Return the (X, Y) coordinate for the center point of the cell that contains the specified text.  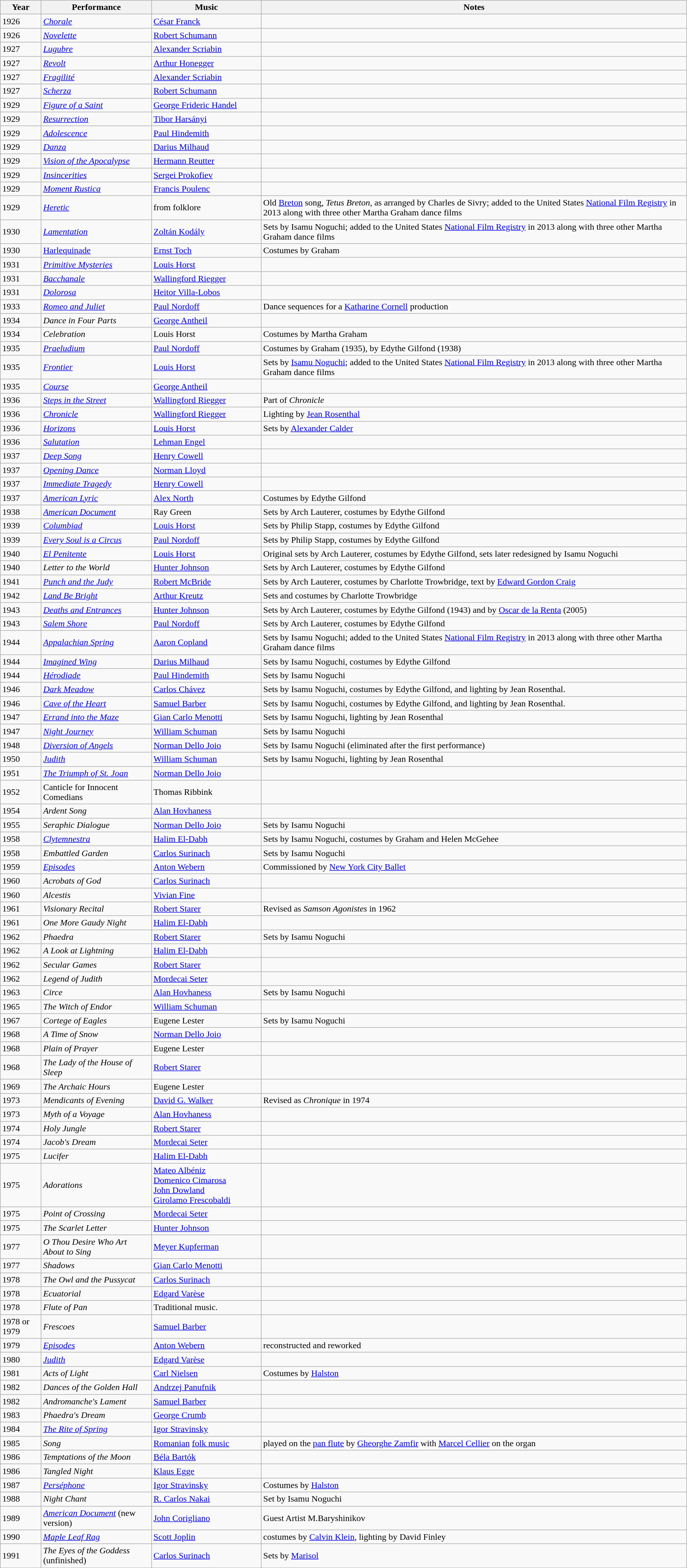
Land Be Bright (96, 596)
Ray Green (206, 512)
Figure of a Saint (96, 105)
1989 (21, 1518)
American Document (new version) (96, 1518)
Adolescence (96, 133)
Arthur Honegger (206, 63)
1965 (21, 1007)
Year (21, 7)
Flute of Pan (96, 1307)
Sets and costumes by Charlotte Trowbridge (474, 596)
American Lyric (96, 498)
1969 (21, 1086)
Lehman Engel (206, 442)
A Time of Snow (96, 1034)
Phaedra's Dream (96, 1415)
Columbiad (96, 526)
Meyer Kupferman (206, 1247)
Ardent Song (96, 811)
Hermann Reutter (206, 161)
Heretic (96, 208)
Embattled Garden (96, 853)
The Eyes of the Goddess (unfinished) (96, 1556)
Arthur Kreutz (206, 596)
Opening Dance (96, 470)
Bacchanale (96, 279)
Guest Artist M.Baryshinikov (474, 1518)
Phaedra (96, 937)
Adorations (96, 1185)
Deep Song (96, 456)
1955 (21, 825)
Imagined Wing (96, 662)
1938 (21, 512)
Sets by Arch Lauterer, costumes by Charlotte Trowbridge, text by Edward Gordon Craig (474, 582)
Romanian folk music (206, 1443)
Traditional music. (206, 1307)
Vision of the Apocalypse (96, 161)
Temptations of the Moon (96, 1457)
Ecuatorial (96, 1294)
1963 (21, 993)
Point of Crossing (96, 1214)
Romeo and Juliet (96, 306)
Insincerities (96, 175)
Appalachian Spring (96, 642)
Andromanche's Lament (96, 1401)
Tibor Harsányi (206, 119)
Every Soul is a Circus (96, 540)
Shadows (96, 1266)
Song (96, 1443)
Circe (96, 993)
Notes (474, 7)
Acts of Light (96, 1373)
Ernst Toch (206, 251)
Set by Isamu Noguchi (474, 1499)
1990 (21, 1537)
The Owl and the Pussycat (96, 1280)
Hérodiade (96, 676)
The Scarlet Letter (96, 1228)
Immediate Tragedy (96, 484)
Canticle for Innocent Comedians (96, 792)
Sets by Arch Lauterer, costumes by Edythe Gilfond (1943) and by Oscar de la Renta (2005) (474, 610)
O Thou Desire Who Art About to Sing (96, 1247)
1983 (21, 1415)
Scherza (96, 91)
Music (206, 7)
Sets by Isamu Noguchi (eliminated after the first performance) (474, 745)
Revised as Samson Agonistes in 1962 (474, 909)
Night Journey (96, 731)
Cortege of Eagles (96, 1021)
Course (96, 386)
Aaron Copland (206, 642)
Andrzej Panufnik (206, 1387)
Lighting by Jean Rosenthal (474, 414)
Salutation (96, 442)
1988 (21, 1499)
Chronicle (96, 414)
1967 (21, 1021)
1952 (21, 792)
George Frideric Handel (206, 105)
1959 (21, 867)
Visionary Recital (96, 909)
Sets by Alexander Calder (474, 428)
Errand into the Maze (96, 717)
The Lady of the House of Sleep (96, 1067)
1948 (21, 745)
Dance sequences for a Katharine Cornell production (474, 306)
reconstructed and reworked (474, 1345)
George Crumb (206, 1415)
Legend of Judith (96, 979)
Jacob's Dream (96, 1142)
1941 (21, 582)
Plain of Prayer (96, 1048)
Salem Shore (96, 623)
Costumes by Martha Graham (474, 334)
Sets by Isamu Noguchi, costumes by Edythe Gilfond (474, 662)
Clytemnestra (96, 839)
Sets by Isamu Noguchi, costumes by Graham and Helen McGehee (474, 839)
Letter to the World (96, 568)
Sergei Prokofiev (206, 175)
1979 (21, 1345)
1933 (21, 306)
1978 or 1979 (21, 1326)
costumes by Calvin Klein, lighting by David Finley (474, 1537)
Novelette (96, 35)
César Franck (206, 21)
1991 (21, 1556)
Lugubre (96, 49)
American Document (96, 512)
1951 (21, 773)
Harlequinade (96, 251)
Seraphic Dialogue (96, 825)
El Penitente (96, 554)
Béla Bartók (206, 1457)
John Corigliano (206, 1518)
Part of Chronicle (474, 400)
Steps in the Street (96, 400)
Dances of the Golden Hall (96, 1387)
Night Chant (96, 1499)
Vivian Fine (206, 895)
Punch and the Judy (96, 582)
Mateo AlbénizDomenico CimarosaJohn DowlandGirolamo Frescobaldi (206, 1185)
Dark Meadow (96, 690)
Primitive Mysteries (96, 265)
Chorale (96, 21)
Commissioned by New York City Ballet (474, 867)
Maple Leaf Rag (96, 1537)
Frontier (96, 367)
Carl Nielsen (206, 1373)
1987 (21, 1485)
Dance in Four Parts (96, 320)
Norman Lloyd (206, 470)
Horizons (96, 428)
Costumes by Edythe Gilfond (474, 498)
Diversion of Angels (96, 745)
A Look at Lightning (96, 951)
Carlos Chávez (206, 690)
Thomas Ribbink (206, 792)
1980 (21, 1359)
Lucifer (96, 1156)
1954 (21, 811)
One More Gaudy Night (96, 923)
Heitor Villa-Lobos (206, 292)
Moment Rustica (96, 189)
Costumes by Graham (474, 251)
Tangled Night (96, 1471)
Klaus Egge (206, 1471)
Sets by Marisol (474, 1556)
Lamentation (96, 232)
The Archaic Hours (96, 1086)
Original sets by Arch Lauterer, costumes by Edythe Gilfond, sets later redesigned by Isamu Noguchi (474, 554)
Praeludium (96, 348)
from folklore (206, 208)
Robert McBride (206, 582)
Danza (96, 147)
1985 (21, 1443)
Scott Joplin (206, 1537)
The Rite of Spring (96, 1429)
Dolorosa (96, 292)
Revised as Chronique in 1974 (474, 1100)
Alcestis (96, 895)
Frescoes (96, 1326)
Celebration (96, 334)
Resurrection (96, 119)
1981 (21, 1373)
Costumes by Graham (1935), by Edythe Gilfond (1938) (474, 348)
R. Carlos Nakai (206, 1499)
Alex North (206, 498)
played on the pan flute by Gheorghe Zamfir with Marcel Cellier on the organ (474, 1443)
David G. Walker (206, 1100)
Myth of a Voyage (96, 1114)
Performance (96, 7)
Holy Jungle (96, 1128)
1950 (21, 759)
1984 (21, 1429)
Fragilité (96, 77)
Deaths and Entrances (96, 610)
Revolt (96, 63)
Cave of the Heart (96, 703)
Perséphone (96, 1485)
Secular Games (96, 965)
The Triumph of St. Joan (96, 773)
Mendicants of Evening (96, 1100)
The Witch of Endor (96, 1007)
Acrobats of God (96, 881)
1942 (21, 596)
Francis Poulenc (206, 189)
Zoltán Kodály (206, 232)
